Output the (X, Y) coordinate of the center of the cell containing the given text.  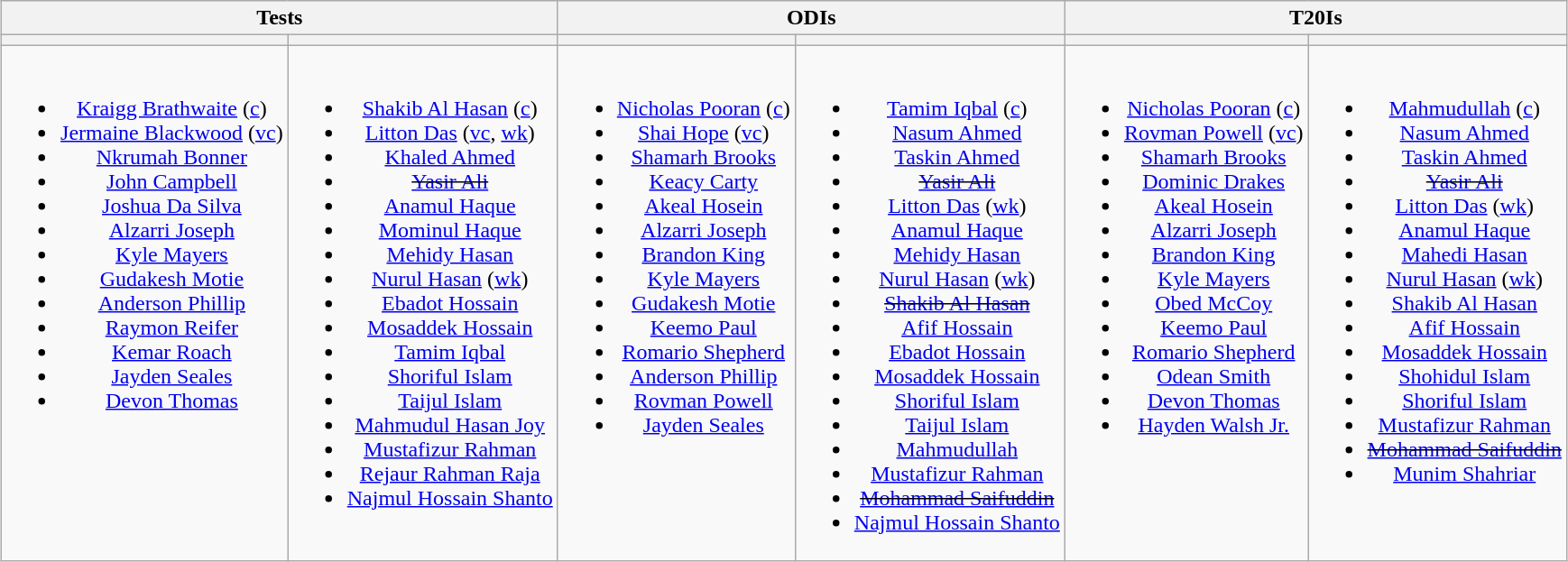
T20Is (1315, 18)
Tests (280, 18)
ODIs (811, 18)
